Return [X, Y] of the center of cell containing provided text 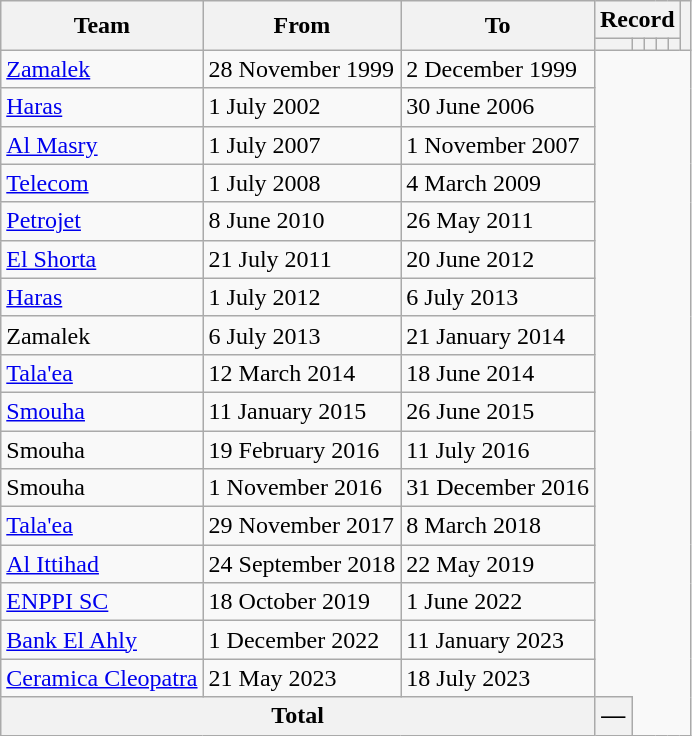
26 June 2015 [498, 411]
Al Masry [102, 145]
24 September 2018 [302, 564]
28 November 1999 [302, 69]
1 July 2007 [302, 145]
Total [298, 716]
31 December 2016 [498, 488]
Ceramica Cleopatra [102, 678]
Team [102, 26]
1 November 2007 [498, 145]
1 December 2022 [302, 640]
Record [637, 20]
2 December 1999 [498, 69]
To [498, 26]
Al Ittihad [102, 564]
El Shorta [102, 259]
21 July 2011 [302, 259]
Petrojet [102, 221]
22 May 2019 [498, 564]
From [302, 26]
— [613, 716]
12 March 2014 [302, 373]
21 May 2023 [302, 678]
21 January 2014 [498, 335]
20 June 2012 [498, 259]
11 July 2016 [498, 449]
19 February 2016 [302, 449]
1 November 2016 [302, 488]
ENPPI SC [102, 602]
18 July 2023 [498, 678]
29 November 2017 [302, 526]
1 July 2008 [302, 183]
8 June 2010 [302, 221]
11 January 2023 [498, 640]
4 March 2009 [498, 183]
11 January 2015 [302, 411]
26 May 2011 [498, 221]
18 June 2014 [498, 373]
Telecom [102, 183]
Bank El Ahly [102, 640]
30 June 2006 [498, 107]
1 June 2022 [498, 602]
1 July 2002 [302, 107]
18 October 2019 [302, 602]
8 March 2018 [498, 526]
1 July 2012 [302, 297]
